Find where the given text appears and provide that cell's center as (X, Y) coordinate. 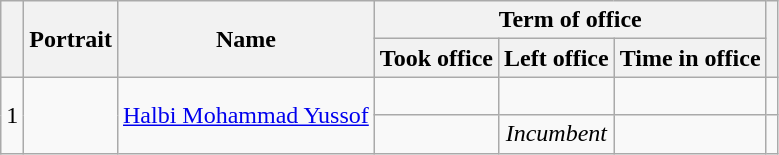
Name (246, 39)
Incumbent (556, 134)
1 (12, 115)
Time in office (690, 58)
Took office (436, 58)
Term of office (570, 20)
Left office (556, 58)
Portrait (71, 39)
Halbi Mohammad Yussof (246, 115)
